Extract the [x, y] coordinate from the center of the cell holding the provided text.  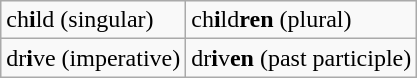
child (singular) [94, 20]
drive (imperative) [94, 58]
children (plural) [302, 20]
driven (past participle) [302, 58]
